Return the [x, y] coordinate for the center point of the cell that contains the specified text.  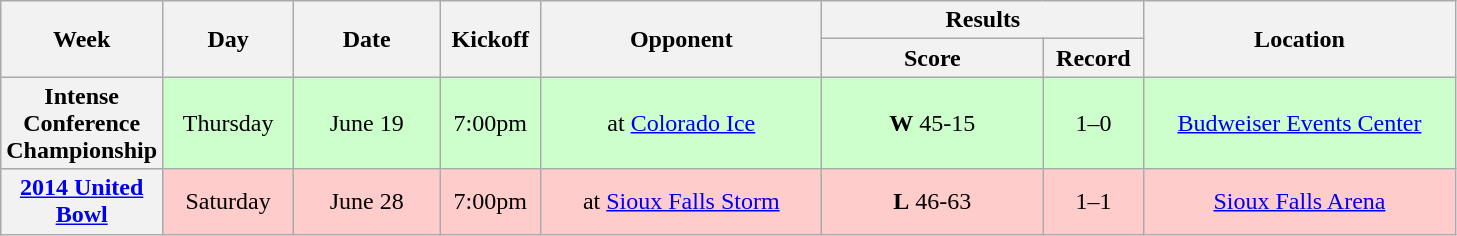
at Colorado Ice [682, 123]
Date [367, 39]
Score [932, 58]
Sioux Falls Arena [1300, 202]
Results [983, 20]
2014 United Bowl [82, 202]
Opponent [682, 39]
Day [228, 39]
June 28 [367, 202]
Budweiser Events Center [1300, 123]
Saturday [228, 202]
Thursday [228, 123]
Location [1300, 39]
L 46-63 [932, 202]
Kickoff [490, 39]
1–0 [1094, 123]
Intense Conference Championship [82, 123]
June 19 [367, 123]
W 45-15 [932, 123]
at Sioux Falls Storm [682, 202]
Week [82, 39]
Record [1094, 58]
1–1 [1094, 202]
